Output the [x, y] coordinate of the center of the cell containing the given text.  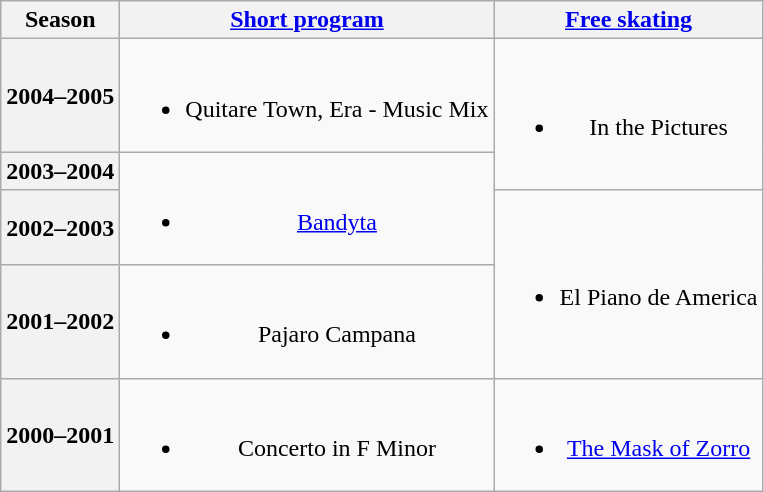
2004–2005 [60, 96]
Pajaro Campana [307, 322]
Free skating [628, 20]
Season [60, 20]
Quitare Town, Era - Music Mix [307, 96]
Concerto in F Minor [307, 434]
Bandyta [307, 208]
El Piano de America [628, 284]
Short program [307, 20]
2002–2003 [60, 228]
The Mask of Zorro [628, 434]
In the Pictures [628, 114]
2001–2002 [60, 322]
2000–2001 [60, 434]
2003–2004 [60, 171]
